Output the (X, Y) coordinate of the center of the cell containing the given text.  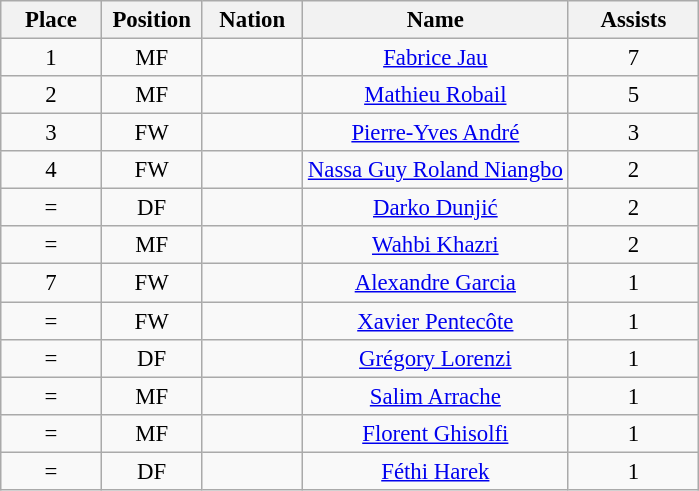
Darko Dunjić (436, 208)
Grégory Lorenzi (436, 358)
Nassa Guy Roland Niangbo (436, 170)
Féthi Harek (436, 471)
Salim Arrache (436, 396)
Place (52, 20)
Xavier Pentecôte (436, 321)
Assists (634, 20)
Nation (252, 20)
Pierre-Yves André (436, 133)
Position (152, 20)
Alexandre Garcia (436, 283)
5 (634, 95)
Mathieu Robail (436, 95)
4 (52, 170)
Wahbi Khazri (436, 245)
Florent Ghisolfi (436, 433)
Name (436, 20)
Fabrice Jau (436, 58)
